Return the [x, y] coordinate for the center point of the cell that contains the specified text.  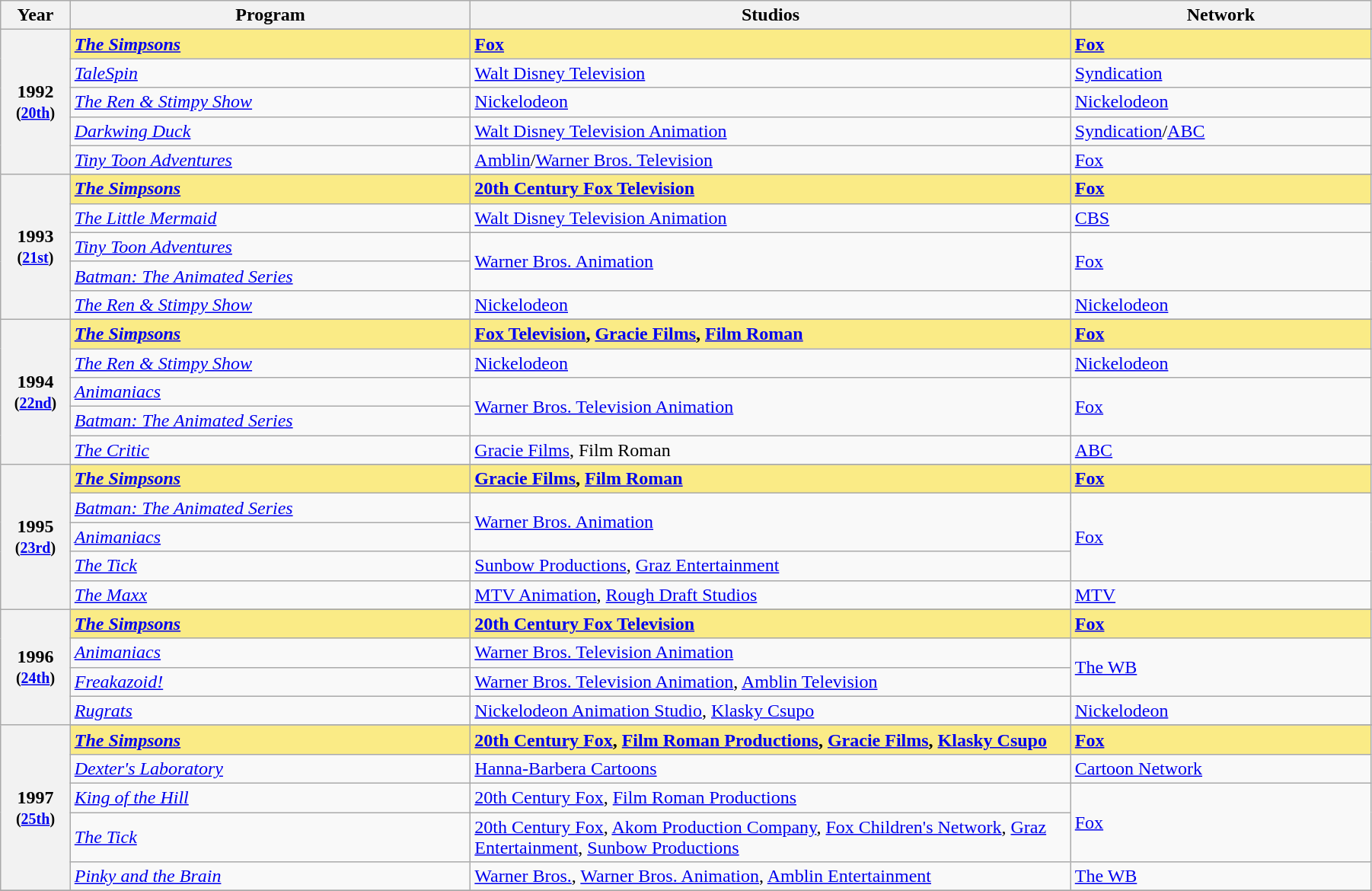
20th Century Fox, Film Roman Productions, Gracie Films, Klasky Csupo [771, 739]
King of the Hill [270, 797]
Rugrats [270, 711]
Program [270, 15]
Nickelodeon Animation Studio, Klasky Csupo [771, 711]
Network [1220, 15]
Warner Bros., Warner Bros. Animation, Amblin Entertainment [771, 877]
MTV [1220, 595]
CBS [1220, 218]
Amblin/Warner Bros. Television [771, 160]
1996 (24th) [36, 667]
Syndication [1220, 73]
Warner Bros. Television Animation, Amblin Television [771, 682]
Pinky and the Brain [270, 877]
Syndication/ABC [1220, 131]
Studios [771, 15]
1994 (22nd) [36, 391]
The Maxx [270, 595]
20th Century Fox, Film Roman Productions [771, 797]
Fox Television, Gracie Films, Film Roman [771, 334]
Dexter's Laboratory [270, 768]
Cartoon Network [1220, 768]
The Critic [270, 450]
1997 (25th) [36, 807]
MTV Animation, Rough Draft Studios [771, 595]
Darkwing Duck [270, 131]
1993 (21st) [36, 247]
1995 (23rd) [36, 537]
Walt Disney Television [771, 73]
ABC [1220, 450]
Year [36, 15]
Freakazoid! [270, 682]
Hanna-Barbera Cartoons [771, 768]
TaleSpin [270, 73]
20th Century Fox, Akom Production Company, Fox Children's Network, Graz Entertainment, Sunbow Productions [771, 836]
Sunbow Productions, Graz Entertainment [771, 566]
The Little Mermaid [270, 218]
1992 (20th) [36, 102]
